Identify which cell holds the provided text, then report its [x, y] central coordinate. 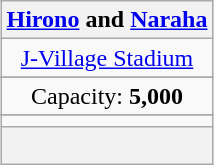
Hirono and Naraha [107, 20]
J-Village Stadium [107, 58]
Capacity: 5,000 [107, 96]
